Determine the (X, Y) coordinate at the center of the cell enclosing the given text.  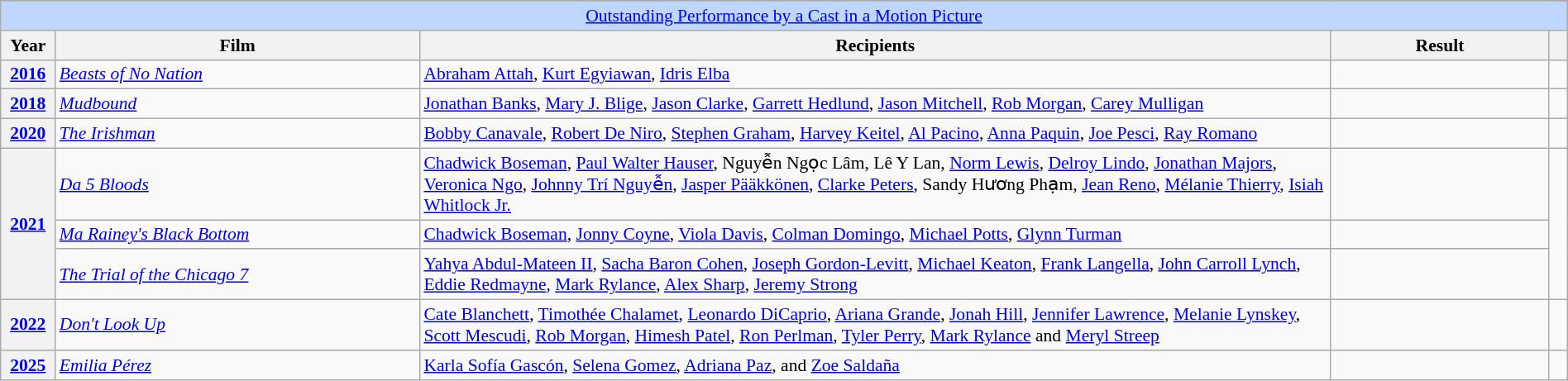
Chadwick Boseman, Jonny Coyne, Viola Davis, Colman Domingo, Michael Potts, Glynn Turman (875, 235)
Abraham Attah, Kurt Egyiawan, Idris Elba (875, 74)
Jonathan Banks, Mary J. Blige, Jason Clarke, Garrett Hedlund, Jason Mitchell, Rob Morgan, Carey Mulligan (875, 104)
2018 (28, 104)
The Irishman (238, 134)
Bobby Canavale, Robert De Niro, Stephen Graham, Harvey Keitel, Al Pacino, Anna Paquin, Joe Pesci, Ray Romano (875, 134)
Year (28, 45)
Don't Look Up (238, 326)
Beasts of No Nation (238, 74)
Emilia Pérez (238, 365)
2020 (28, 134)
Karla Sofía Gascón, Selena Gomez, Adriana Paz, and Zoe Saldaña (875, 365)
2022 (28, 326)
Recipients (875, 45)
Result (1440, 45)
Da 5 Bloods (238, 183)
2016 (28, 74)
2021 (28, 223)
The Trial of the Chicago 7 (238, 274)
Film (238, 45)
Ma Rainey's Black Bottom (238, 235)
Mudbound (238, 104)
2025 (28, 365)
Outstanding Performance by a Cast in a Motion Picture (784, 16)
